From the cell containing the given text, extract its center point as (X, Y) coordinate. 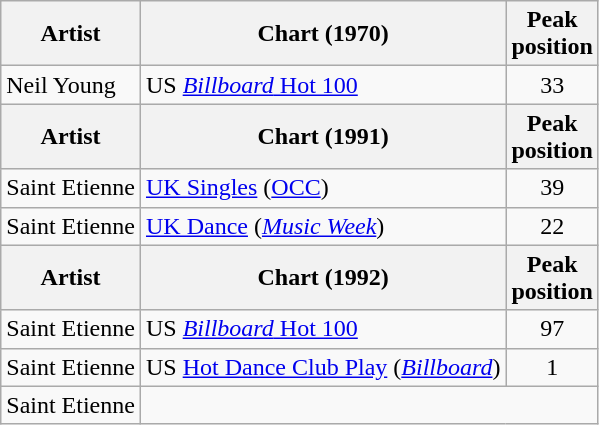
Chart (1970) (322, 34)
Chart (1992) (322, 278)
Neil Young (71, 85)
UK Singles (OCC) (322, 188)
UK Dance (Music Week) (322, 226)
1 (552, 367)
Chart (1991) (322, 136)
97 (552, 329)
22 (552, 226)
33 (552, 85)
US Hot Dance Club Play (Billboard) (322, 367)
39 (552, 188)
